Capture the cell that displays the provided text and extract its (X, Y) central coordinate. 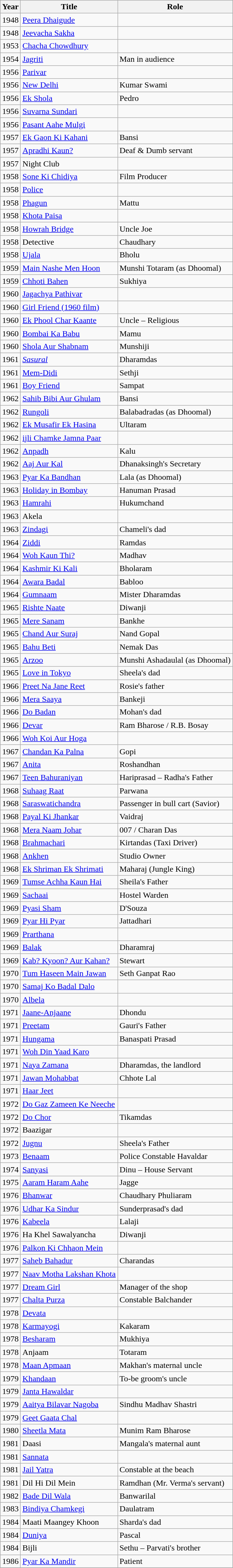
Dharamdas, the landlord (175, 1065)
Seth Ganpat Rao (175, 973)
Chaudhary (175, 242)
Tikamdas (175, 1117)
Maharaj (Jungle King) (175, 869)
Tum Haseen Main Jawan (69, 973)
Samaj Ko Badal Dalo (69, 986)
Nand Gopal (175, 634)
Preetam (69, 1026)
Hariprasad – Radha's Father (175, 777)
Devata (69, 1313)
Bindiya Chamkegi (69, 1509)
Preet Na Jane Reet (69, 686)
Ek Phool Char Kaante (69, 320)
Devar (69, 725)
Mohan's dad (175, 712)
Sharda's dad (175, 1522)
Sheila's Father (175, 882)
Do Gaz Zameen Ke Neeche (69, 1104)
Khota Paisa (69, 216)
Pyasi Sham (69, 908)
Mattu (175, 203)
Woh Koi Aur Hoga (69, 738)
Prarthana (69, 934)
Saheb Bahadur (69, 1261)
Sunderprasad's dad (175, 1208)
Bombai Ka Babu (69, 333)
Detective (69, 242)
1975 (10, 1182)
Mamu (175, 333)
Howrah Bridge (69, 229)
Parwana (175, 790)
Parivar (69, 72)
Mera Naam Johar (69, 830)
Chhote Lal (175, 1078)
1982 (10, 1496)
Haar Jeet (69, 1091)
Sheela's Father (175, 1143)
Rungoli (69, 412)
Boy Friend (69, 386)
Geet Gaata Chal (69, 1418)
Jagachya Pathivar (69, 294)
Holiday in Bombay (69, 490)
Benaam (69, 1156)
Gumnaam (69, 595)
Kakaram (175, 1326)
Apradhi Kaun? (69, 150)
Dream Girl (69, 1287)
Totaram (175, 1352)
Dhondu (175, 1013)
Mem-Didi (69, 372)
Rosie's father (175, 686)
Sannata (69, 1457)
Bijli (69, 1548)
Maati Maangey Khoon (69, 1522)
Sahib Bibi Aur Ghulam (69, 399)
Kabeela (69, 1222)
Stewart (175, 960)
Kalu (175, 451)
Bhanwar (69, 1195)
Ujala (69, 255)
Uncle Joe (175, 229)
Year (10, 7)
Hukumchand (175, 503)
Munshi Totaram (as Dhoomal) (175, 268)
Udhar Ka Sindur (69, 1208)
Girl Friend (1960 film) (69, 307)
Film Producer (175, 177)
Jaane-Anjaane (69, 1013)
Bade Dil Wala (69, 1496)
Dharamdas (175, 359)
Patient (175, 1561)
Vaidraj (175, 817)
Manager of the shop (175, 1287)
Mere Sanam (69, 621)
Zindagi (69, 529)
Makhan's maternal uncle (175, 1365)
Chalta Purza (69, 1300)
Albela (69, 1000)
Ankhen (69, 856)
Chand Aur Suraj (69, 634)
Anpadh (69, 451)
Sheela's dad (175, 673)
Pyar Ka Bandhan (69, 477)
Pedro (175, 98)
Ha Khel Sawalyancha (69, 1235)
Night Club (69, 164)
Aaram Haram Aahe (69, 1182)
Woh Kaun Thi? (69, 555)
Uncle – Religious (175, 320)
1954 (10, 59)
D'Souza (175, 908)
Banwarilal (175, 1496)
Balak (69, 947)
Ek Musafir Ek Hasina (69, 425)
Ram Bharose / R.B. Bosay (175, 725)
Roshandhan (175, 764)
Bholu (175, 255)
Hungama (69, 1039)
Jagge (175, 1182)
Ramdhan (Mr. Verma's servant) (175, 1483)
Jail Yatra (69, 1470)
Ziddi (69, 542)
Duniya (69, 1535)
Kirtandas (Taxi Driver) (175, 843)
Peera Dhaigude (69, 20)
Maan Apmaan (69, 1365)
Sukhiya (175, 281)
Police (69, 190)
Bankeji (175, 699)
Bholaram (175, 568)
1983 (10, 1509)
Tumse Achha Kaun Hai (69, 882)
Daasi (69, 1444)
Kashmir Ki Kali (69, 568)
Passenger in bull cart (Savior) (175, 804)
Awara Badal (69, 582)
Karmayogi (69, 1326)
Baazigar (69, 1130)
Pyar Hi Pyar (69, 921)
Jawan Mohabbat (69, 1078)
1953 (10, 46)
Shola Aur Shabnam (69, 346)
Man in audience (175, 59)
Arzoo (69, 660)
Aaitya Bilavar Nagoba (69, 1404)
Chhoti Bahen (69, 281)
To-be groom's uncle (175, 1378)
Kumar Swami (175, 85)
Naya Zamana (69, 1065)
Munshi Ashadaulal (as Dhoomal) (175, 660)
Lala (as Dhoomal) (175, 477)
Pasant Aahe Mulgi (69, 124)
Dil Hi Dil Mein (69, 1483)
Role (175, 7)
Constable at the beach (175, 1470)
Suhaag Raat (69, 790)
Police Constable Havaldar (175, 1156)
ijli Chamke Jamna Paar (69, 438)
Janta Hawaldar (69, 1391)
Bahu Beti (69, 647)
Woh Din Yaad Karo (69, 1052)
Besharam (69, 1339)
Nemak Das (175, 647)
Kab? Kyoon? Aur Kahan? (69, 960)
1980 (10, 1431)
Main Nashe Men Hoon (69, 268)
Banaspati Prasad (175, 1039)
Studio Owner (175, 856)
1973 (10, 1156)
Ultaram (175, 425)
Sethji (175, 372)
Aaj Aur Kal (69, 464)
Mukhiya (175, 1339)
Saraswatichandra (69, 804)
Jugnu (69, 1143)
Munshiji (175, 346)
Mangala's maternal aunt (175, 1444)
Balabadradas (as Dhoomal) (175, 412)
Madhav (175, 555)
Sethu – Parvati's brother (175, 1548)
Ek Shola (69, 98)
Title (69, 7)
Pyar Ka Mandir (69, 1561)
Payal Ki Jhankar (69, 817)
Mera Saaya (69, 699)
1986 (10, 1561)
Sone Ki Chidiya (69, 177)
Chaudhary Phuliaram (175, 1195)
Gauri's Father (175, 1026)
Daulatram (175, 1509)
007 / Charan Das (175, 830)
Ramdas (175, 542)
Sindhu Madhav Shastri (175, 1404)
Dhanaksingh's Secretary (175, 464)
Sasural (69, 359)
Munim Ram Bharose (175, 1431)
New Delhi (69, 85)
Gopi (175, 751)
Do Badan (69, 712)
Babloo (175, 582)
Suvarna Sundari (69, 111)
Dinu – House Servant (175, 1169)
Anita (69, 764)
Do Chor (69, 1117)
Akela (69, 516)
Hostel Warden (175, 895)
Charandas (175, 1261)
Palkon Ki Chhaon Mein (69, 1248)
Sampat (175, 386)
Hanuman Prasad (175, 490)
Khandaan (69, 1378)
Anjaam (69, 1352)
Hamrahi (69, 503)
Bankhe (175, 621)
Sachaai (69, 895)
Jagriti (69, 59)
Chandan Ka Palna (69, 751)
1974 (10, 1169)
Love in Tokyo (69, 673)
Constable Balchander (175, 1300)
Ek Gaon Ki Kahani (69, 137)
Sanyasi (69, 1169)
Chacha Chowdhury (69, 46)
Lalaji (175, 1222)
Phagun (69, 203)
Mister Dharamdas (175, 595)
Naav Motha Lakshan Khota (69, 1274)
Ek Shriman Ek Shrimati (69, 869)
Pascal (175, 1535)
Deaf & Dumb servant (175, 150)
Jattadhari (175, 921)
Brahmachari (69, 843)
Chameli's dad (175, 529)
Teen Bahuraniyan (69, 777)
Dharamraj (175, 947)
Sheetla Mata (69, 1431)
Rishte Naate (69, 608)
Jeevacha Sakha (69, 33)
